Return (x, y) of the center of cell containing provided text 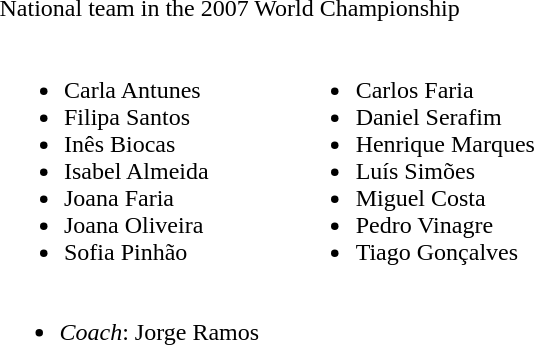
Carla AntunesFilipa SantosInês BiocasIsabel AlmeidaJoana FariaJoana OliveiraSofia Pinhão (106, 158)
